Search for the cell housing the specified text and yield its [x, y] center coordinate. 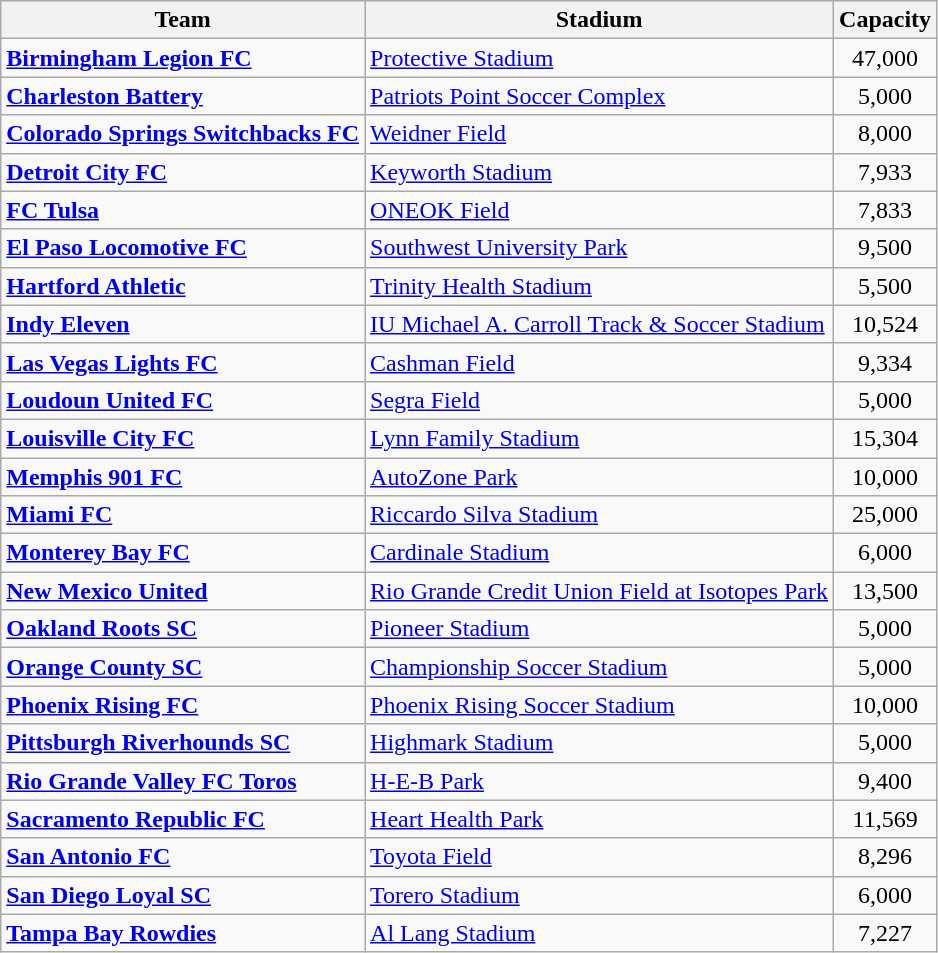
AutoZone Park [600, 477]
9,500 [886, 248]
Toyota Field [600, 857]
Keyworth Stadium [600, 172]
25,000 [886, 515]
47,000 [886, 58]
Riccardo Silva Stadium [600, 515]
Highmark Stadium [600, 743]
Weidner Field [600, 134]
13,500 [886, 591]
Colorado Springs Switchbacks FC [183, 134]
8,296 [886, 857]
10,524 [886, 324]
7,933 [886, 172]
Al Lang Stadium [600, 933]
Tampa Bay Rowdies [183, 933]
Patriots Point Soccer Complex [600, 96]
8,000 [886, 134]
11,569 [886, 819]
El Paso Locomotive FC [183, 248]
H-E-B Park [600, 781]
Rio Grande Credit Union Field at Isotopes Park [600, 591]
Cardinale Stadium [600, 553]
15,304 [886, 438]
9,400 [886, 781]
Cashman Field [600, 362]
Championship Soccer Stadium [600, 667]
Las Vegas Lights FC [183, 362]
Torero Stadium [600, 895]
Stadium [600, 20]
San Diego Loyal SC [183, 895]
Protective Stadium [600, 58]
San Antonio FC [183, 857]
Hartford Athletic [183, 286]
Oakland Roots SC [183, 629]
7,227 [886, 933]
Loudoun United FC [183, 400]
Miami FC [183, 515]
Rio Grande Valley FC Toros [183, 781]
Indy Eleven [183, 324]
Detroit City FC [183, 172]
New Mexico United [183, 591]
7,833 [886, 210]
9,334 [886, 362]
Memphis 901 FC [183, 477]
Trinity Health Stadium [600, 286]
Lynn Family Stadium [600, 438]
Pittsburgh Riverhounds SC [183, 743]
Monterey Bay FC [183, 553]
ONEOK Field [600, 210]
Team [183, 20]
Southwest University Park [600, 248]
Louisville City FC [183, 438]
Phoenix Rising FC [183, 705]
Orange County SC [183, 667]
Capacity [886, 20]
Birmingham Legion FC [183, 58]
5,500 [886, 286]
IU Michael A. Carroll Track & Soccer Stadium [600, 324]
FC Tulsa [183, 210]
Charleston Battery [183, 96]
Sacramento Republic FC [183, 819]
Phoenix Rising Soccer Stadium [600, 705]
Segra Field [600, 400]
Pioneer Stadium [600, 629]
Heart Health Park [600, 819]
